Extract the [X, Y] coordinate from the center of the cell holding the provided text.  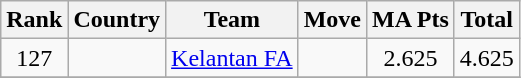
MA Pts [411, 20]
2.625 [411, 58]
127 [34, 58]
Rank [34, 20]
4.625 [486, 58]
Total [486, 20]
Team [232, 20]
Kelantan FA [232, 58]
Move [332, 20]
Country [117, 20]
